Find where the given text appears and provide that cell's center as (x, y) coordinate. 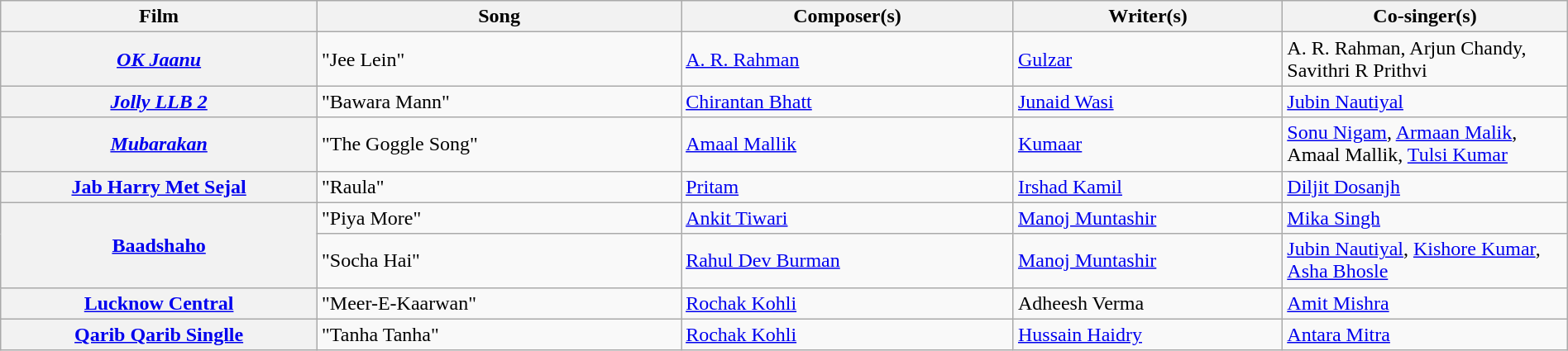
Jolly LLB 2 (159, 102)
Kumaar (1148, 144)
Writer(s) (1148, 17)
Jab Harry Met Sejal (159, 187)
"Socha Hai" (499, 261)
Lucknow Central (159, 303)
Pritam (848, 187)
"Piya More" (499, 218)
"Jee Lein" (499, 59)
OK Jaanu (159, 59)
Composer(s) (848, 17)
Diljit Dosanjh (1425, 187)
Qarib Qarib Singlle (159, 334)
Irshad Kamil (1148, 187)
Ankit Tiwari (848, 218)
Jubin Nautiyal, Kishore Kumar, Asha Bhosle (1425, 261)
Amaal Mallik (848, 144)
Hussain Haidry (1148, 334)
"Bawara Mann" (499, 102)
Jubin Nautiyal (1425, 102)
Mika Singh (1425, 218)
Film (159, 17)
Chirantan Bhatt (848, 102)
Song (499, 17)
Baadshaho (159, 244)
Adheesh Verma (1148, 303)
Amit Mishra (1425, 303)
Junaid Wasi (1148, 102)
Co-singer(s) (1425, 17)
Mubarakan (159, 144)
Gulzar (1148, 59)
Rahul Dev Burman (848, 261)
A. R. Rahman (848, 59)
"Raula" (499, 187)
"The Goggle Song" (499, 144)
"Tanha Tanha" (499, 334)
A. R. Rahman, Arjun Chandy, Savithri R Prithvi (1425, 59)
Antara Mitra (1425, 334)
"Meer-E-Kaarwan" (499, 303)
Sonu Nigam, Armaan Malik, Amaal Mallik, Tulsi Kumar (1425, 144)
